Provide the (x, y) coordinate of the cell's center where the given text is located.  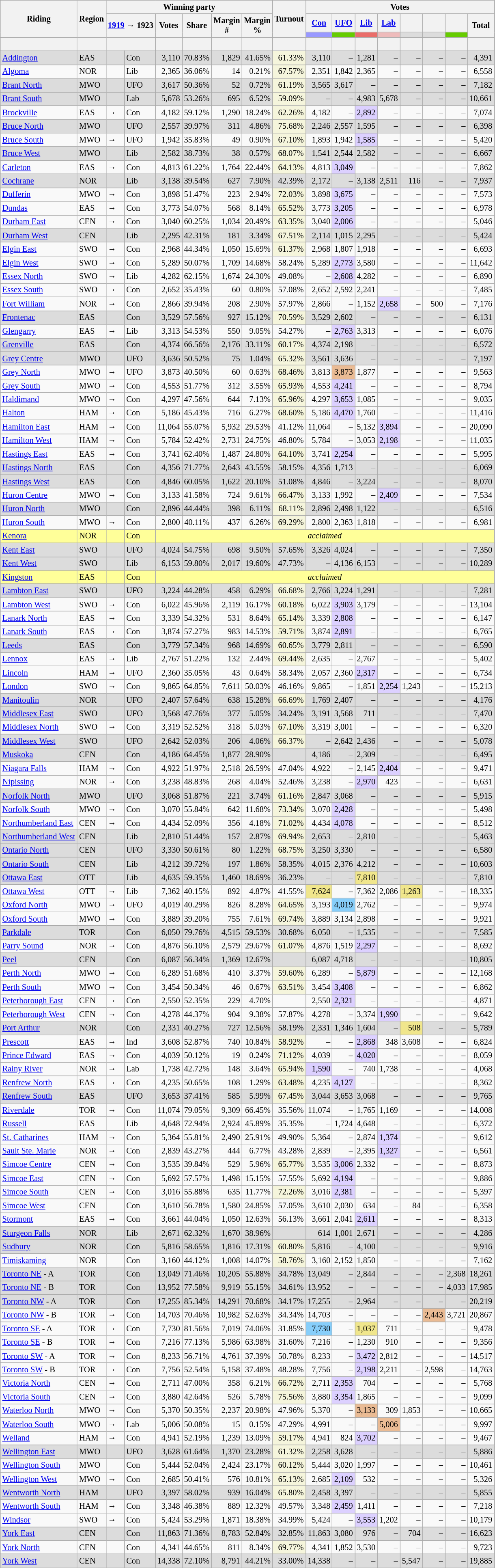
47.76% (197, 714)
1,374 (389, 1137)
3,702 (366, 1438)
51.08% (289, 482)
614 (319, 1233)
1,713 (344, 468)
15 (226, 1424)
9,035 (481, 400)
7,218 (481, 1506)
4,176 (481, 700)
5,498 (481, 809)
9,467 (481, 1438)
1,487 (226, 454)
65.32% (289, 359)
2,353 (344, 1383)
1,865 (366, 1397)
6,590 (481, 646)
6.11% (257, 509)
1,851 (366, 687)
50.52% (197, 359)
57.64% (197, 700)
8,313 (481, 1219)
1,541 (319, 153)
3,354 (344, 1397)
6,495 (481, 755)
59.80% (197, 564)
437 (226, 523)
8.14% (257, 208)
65.80% (289, 1492)
1,346 (344, 1028)
1919 → 1923 (131, 26)
36.06% (197, 71)
5,886 (481, 1451)
1,760 (366, 413)
20.10% (257, 482)
52.09% (197, 823)
3,721 (456, 1315)
Hastings West (39, 482)
61.19% (289, 85)
69.44% (289, 659)
66.37% (289, 741)
1,001 (344, 1233)
Port Arthur (39, 1028)
65.93% (289, 386)
17.31% (257, 1246)
6.29% (257, 591)
4.87% (257, 891)
18.69% (257, 878)
1,842 (344, 71)
38 (226, 153)
4,015 (319, 864)
66.68% (289, 591)
2,030 (344, 1205)
4,515 (226, 932)
18.38% (257, 1520)
61.22% (197, 167)
51.44% (197, 837)
3,561 (319, 359)
71.77% (197, 468)
72.03% (289, 194)
9,309 (226, 1110)
Hamilton West (39, 441)
116 (411, 181)
2,436 (366, 741)
13,104 (481, 605)
1,580 (226, 1205)
65.94% (289, 1069)
57.34% (197, 646)
18,261 (481, 1274)
1,818 (366, 523)
49.90% (289, 1137)
Cochrane (39, 181)
57.87% (289, 1014)
67.57% (289, 71)
1,460 (226, 878)
44.37% (197, 1014)
7,624 (319, 891)
10,603 (481, 864)
3,134 (344, 919)
458 (226, 591)
14.53% (257, 632)
Lanark North (39, 618)
5,046 (481, 222)
727 (226, 1028)
52.03% (197, 741)
0.15% (257, 1424)
57.08% (289, 290)
1,807 (344, 249)
6,320 (481, 727)
65.96% (289, 400)
1,769 (319, 700)
68.46% (289, 372)
2,172 (319, 181)
6,069 (481, 468)
55.07% (197, 427)
28.90% (257, 755)
St. Catharines (39, 1137)
Simcoe West (39, 1205)
10,461 (481, 1465)
4,078 (344, 823)
3,205 (344, 208)
61.33% (289, 58)
927 (226, 317)
35.56% (289, 1110)
40.29% (197, 905)
Toronto NW - B (39, 1315)
2,211 (389, 1369)
5,789 (481, 1028)
Huron Centre (39, 495)
57.55% (289, 1178)
14 (226, 71)
3,001 (344, 727)
634 (366, 1205)
10.84% (257, 1042)
5.78% (257, 1397)
50.34% (197, 987)
12.56% (257, 1028)
66.69% (289, 700)
Sturgeon Falls (39, 1233)
Huron South (39, 523)
2,332 (366, 1164)
2,811 (344, 646)
59.60% (289, 973)
34.99% (289, 1520)
4.18% (257, 823)
3,053 (366, 441)
8,783 (226, 1533)
2,428 (344, 809)
Niagara Falls (39, 768)
68.11% (289, 509)
47.04% (289, 768)
79.76% (197, 932)
49.08% (289, 276)
2,241 (366, 290)
58.76% (289, 1260)
1.86% (257, 864)
46 (226, 987)
12.67% (257, 960)
9,478 (481, 1328)
8,059 (481, 1055)
Peterborough East (39, 1001)
62.40% (197, 454)
67.45% (289, 1096)
108 (226, 1083)
24.30% (257, 276)
42.31% (197, 235)
983 (226, 632)
157 (226, 837)
6,580 (481, 850)
62.15% (197, 276)
14.69% (257, 646)
Brant North (39, 85)
Carleton (39, 167)
4,020 (366, 1055)
58.24% (289, 263)
2,847 (319, 796)
576 (226, 1479)
2,964 (366, 1301)
60.65% (289, 646)
24.80% (257, 454)
6,516 (481, 509)
2,766 (319, 591)
11,035 (481, 441)
52.46% (289, 782)
1,724 (344, 1123)
50.08% (197, 1424)
7,937 (481, 181)
2,490 (226, 1137)
52.84% (257, 1533)
2,351 (319, 71)
1,764 (226, 167)
3,006 (344, 1164)
9,356 (481, 1342)
7,573 (481, 194)
1,243 (411, 687)
6,372 (481, 1123)
6,131 (481, 317)
3.55% (257, 386)
2,808 (344, 618)
14,763 (481, 1369)
1,498 (226, 1178)
2,381 (344, 1192)
1,674 (226, 276)
6.77% (257, 1151)
312 (226, 386)
41.65% (257, 58)
318 (226, 727)
Region (92, 19)
39.97% (197, 126)
6,358 (481, 1205)
Wellington East (39, 1451)
398 (226, 509)
7,176 (481, 304)
1,034 (226, 222)
7,162 (481, 1260)
9,886 (481, 1178)
35.05% (197, 673)
2,458 (319, 1492)
4,241 (344, 386)
66.72% (289, 1383)
Brockville (39, 112)
2,602 (344, 317)
Peterborough West (39, 1014)
1,585 (366, 140)
5,547 (411, 1561)
2,459 (344, 1506)
34.17% (289, 1301)
35.43% (197, 290)
Winning party (189, 7)
2,114 (319, 235)
1,990 (389, 1014)
6.21% (257, 1383)
Riverdale (39, 1110)
7.90% (257, 181)
59.12% (197, 112)
Halton (39, 413)
644 (226, 400)
57.97% (289, 304)
60.18% (289, 605)
208 (226, 304)
Wellington South (39, 1465)
4,391 (481, 58)
7,485 (481, 290)
Algoma (39, 71)
5,932 (226, 427)
Turnout (289, 19)
17,985 (481, 1287)
531 (226, 618)
1,918 (366, 249)
3,250 (319, 850)
Welland (39, 1438)
Ottawa East (39, 878)
84 (411, 1205)
3,580 (366, 263)
1,239 (226, 1438)
968 (226, 646)
410 (226, 973)
16.17% (257, 605)
Nipissing (39, 782)
Bruce West (39, 153)
1,992 (344, 495)
79.05% (197, 1110)
8.34% (257, 1547)
8,873 (481, 1164)
44.12% (197, 1260)
54.75% (197, 550)
Sault Ste. Marie (39, 1151)
58.19% (289, 1028)
7,611 (226, 687)
55.84% (197, 809)
10.81% (257, 1479)
41.55% (289, 891)
Stormont (39, 1219)
23.28% (257, 1451)
11,416 (481, 413)
3,813 (319, 372)
24.75% (257, 441)
2,176 (226, 345)
63.48% (289, 1083)
9.50% (257, 550)
2,424 (226, 1465)
69.29% (289, 523)
Ottawa West (39, 891)
Simcoe East (39, 1178)
72.10% (197, 1561)
Bruce South (39, 140)
1,816 (226, 1246)
5,855 (481, 1492)
5.03% (257, 727)
85.34% (197, 1301)
4,136 (344, 564)
52.54% (197, 1369)
0.67% (257, 987)
3.64% (257, 1069)
45.96% (197, 605)
2,763 (344, 331)
70.59% (289, 317)
8.28% (257, 905)
6,572 (481, 345)
Kent East (39, 550)
Toronto SE - A (39, 1328)
1,008 (226, 1260)
50.07% (197, 263)
Waterloo North (39, 1410)
1,829 (226, 58)
66.45% (257, 1110)
Riding (39, 19)
52.87% (197, 1042)
72.94% (197, 1123)
1,122 (366, 509)
910 (389, 1342)
4,286 (481, 1233)
9.05% (257, 331)
39.54% (197, 181)
892 (226, 891)
60.12% (289, 1465)
5,402 (481, 659)
73.34% (289, 809)
Peel (39, 960)
2,237 (226, 1410)
2,258 (319, 1451)
1,281 (366, 58)
15.15% (257, 1178)
1,327 (389, 1151)
54.53% (197, 331)
Share (197, 26)
11.77% (257, 1192)
1,370 (226, 1451)
16,623 (481, 1533)
3,530 (366, 1547)
4,871 (481, 1001)
Essex South (39, 290)
3,565 (319, 85)
309 (389, 1410)
2,544 (344, 153)
5.96% (257, 1164)
Middlesex East (39, 714)
423 (389, 782)
62.26% (289, 112)
6,765 (481, 632)
York North (39, 1547)
3,179 (366, 605)
358 (226, 1383)
26.59% (257, 768)
80 (226, 850)
Frontenac (39, 317)
3,193 (319, 905)
197 (226, 864)
29.53% (257, 427)
Leeds (39, 646)
6,824 (481, 1042)
2,970 (366, 782)
3.74% (257, 796)
30.68% (289, 932)
Wentworth North (39, 1492)
2,608 (344, 276)
2,246 (319, 126)
348 (389, 1042)
148 (226, 1069)
61.64% (197, 1451)
46.38% (197, 1506)
Middlesex West (39, 741)
9,921 (481, 919)
2,017 (226, 564)
9.61% (257, 495)
2,592 (344, 290)
8.64% (257, 618)
12,168 (481, 973)
36.23% (289, 878)
Toronto NE - B (39, 1287)
52.42% (197, 441)
7.61% (257, 919)
2,086 (389, 891)
72.26% (289, 1192)
Durham East (39, 222)
47.96% (289, 1410)
56.34% (197, 960)
4,983 (366, 99)
1,893 (319, 140)
Renfrew South (39, 1096)
8,692 (481, 946)
Grey Centre (39, 359)
638 (226, 700)
58.92% (289, 1042)
60.17% (289, 345)
229 (226, 1001)
9,642 (481, 1014)
19.60% (257, 564)
57.56% (197, 317)
Elgin West (39, 263)
2,598 (434, 1369)
38.73% (197, 153)
2,309 (366, 755)
39.20% (197, 919)
Renfrew North (39, 1083)
5,078 (481, 741)
20.49% (257, 222)
9,563 (481, 372)
223 (226, 194)
3.34% (257, 235)
7.13% (257, 400)
64.85% (197, 687)
444 (226, 1151)
16.04% (257, 1492)
9,974 (481, 905)
2,119 (226, 605)
356 (226, 823)
6,667 (481, 153)
14,291 (226, 1301)
44.44% (197, 509)
9,919 (226, 1287)
64.45% (197, 755)
69.94% (289, 837)
62.32% (197, 1233)
Simcoe Centre (39, 1164)
42.39% (289, 181)
58.34% (289, 673)
1,152 (366, 304)
69.74% (289, 919)
58.15% (289, 468)
15,213 (481, 687)
7,470 (481, 714)
Wentworth South (39, 1506)
9,916 (481, 1246)
3,044 (319, 1096)
56.78% (197, 1205)
1,037 (366, 1328)
2,874 (366, 1137)
9,723 (481, 1547)
8,794 (481, 386)
Muskoka (39, 755)
6,076 (481, 331)
Toronto NW - A (39, 1301)
585 (226, 1096)
6,693 (481, 249)
2,812 (389, 1356)
3,080 (344, 1533)
39.84% (197, 1164)
43.27% (197, 1151)
2.94% (257, 194)
Grey North (39, 372)
1,604 (366, 1028)
58.02% (197, 1492)
2,868 (366, 1042)
181 (226, 235)
11,642 (481, 263)
Margin% (257, 26)
44.65% (197, 1547)
2,041 (344, 1219)
14,008 (481, 1110)
2,145 (366, 768)
2,443 (434, 1315)
7,585 (481, 932)
7,182 (481, 85)
Perth North (39, 973)
10,665 (481, 1410)
19,885 (481, 1561)
716 (226, 413)
31.60% (289, 1342)
1,085 (366, 400)
1.29% (257, 1083)
10,179 (481, 1520)
45.89% (257, 1123)
8,791 (226, 1561)
50.03% (257, 687)
59.09% (289, 99)
Norfolk South (39, 809)
20.98% (257, 1410)
221 (226, 796)
Hastings East (39, 454)
40.27% (197, 1028)
71.12% (289, 1055)
4,033 (456, 1287)
2,653 (319, 837)
Hamilton East (39, 427)
48.28% (289, 1369)
0.24% (257, 1055)
75 (226, 359)
57.05% (289, 1205)
889 (226, 1506)
43.28% (289, 1151)
9,997 (481, 1424)
6.26% (257, 523)
Huron North (39, 509)
8,070 (481, 482)
6,862 (481, 987)
Ind (140, 1042)
3,903 (344, 605)
3,553 (366, 1520)
811 (226, 1547)
Ontario North (39, 850)
66.56% (197, 345)
2,762 (366, 905)
47.00% (197, 1383)
Lincoln (39, 673)
9.38% (257, 1014)
5.99% (257, 1096)
5,915 (481, 796)
2,511 (389, 181)
2,109 (344, 1479)
47.73% (289, 564)
1,850 (366, 1260)
52.35% (197, 1001)
52.19% (197, 1438)
206 (226, 741)
2,006 (344, 222)
Addington (39, 58)
50.36% (197, 85)
6,147 (481, 618)
42.72% (197, 1069)
10,205 (226, 1274)
Toronto NE - A (39, 1274)
3,675 (344, 194)
56.71% (197, 1356)
10,661 (481, 99)
2,773 (344, 263)
10,982 (226, 1315)
6,398 (481, 126)
Dundas (39, 208)
2,317 (366, 673)
826 (226, 905)
4,127 (344, 1083)
50.65% (197, 1083)
47.56% (197, 400)
57.65% (289, 550)
57.27% (197, 632)
65.13% (289, 1479)
2,731 (226, 441)
529 (226, 1164)
York East (39, 1533)
10,289 (481, 564)
2,658 (389, 304)
Perth South (39, 987)
25.91% (257, 1137)
4.06% (257, 741)
18.24% (257, 112)
31.85% (289, 1328)
1,202 (389, 1520)
6.27% (257, 413)
642 (226, 809)
68.60% (289, 413)
11.68% (257, 809)
63.51% (289, 987)
44.28% (197, 591)
51.22% (197, 659)
7,534 (481, 495)
Northumberland West (39, 837)
52.04% (197, 1465)
1.22% (257, 850)
500 (434, 304)
77.58% (197, 1287)
York West (39, 1561)
5,768 (481, 1383)
50.12% (197, 1055)
33.11% (257, 345)
Toronto SE - B (39, 1342)
14.68% (257, 263)
74.06% (257, 1328)
0.63% (257, 372)
1,853 (411, 1410)
Victoria South (39, 1397)
58.65% (197, 1246)
5,420 (481, 140)
4,718 (344, 960)
77.13% (197, 1342)
976 (366, 1533)
56.10% (197, 946)
Middlesex North (39, 727)
14,517 (481, 1356)
75.56% (289, 1397)
6,981 (481, 523)
59.35% (197, 878)
35.35% (289, 1123)
59.17% (289, 1438)
Toronto SW - A (39, 1356)
9,099 (481, 1397)
46.80% (289, 441)
Kenora (39, 536)
1,263 (411, 891)
3,191 (319, 714)
71.36% (197, 1533)
Lennox (39, 659)
1,852 (344, 1547)
Manitoulin (39, 700)
44.04% (197, 1219)
54.32% (197, 618)
4.70% (257, 1001)
44.21% (257, 1561)
5,397 (481, 1192)
46.16% (289, 687)
6,631 (481, 782)
70.68% (257, 1301)
Kent West (39, 564)
2.87% (257, 837)
508 (411, 1028)
43.55% (257, 468)
4,100 (366, 1246)
68.07% (289, 153)
695 (226, 99)
1,369 (226, 960)
38.96% (257, 1233)
4,068 (481, 1069)
2,363 (344, 523)
4,991 (319, 1424)
9,612 (481, 1137)
Northumberland East (39, 823)
52.63% (257, 1315)
Durham West (39, 235)
Prince Edward (39, 1055)
6,890 (481, 276)
Waterloo South (39, 1424)
64.13% (289, 167)
1,765 (366, 1110)
1,997 (366, 1465)
75.68% (289, 126)
2,395 (366, 1151)
50.35% (197, 1410)
42.64% (197, 1397)
34.34% (289, 1315)
67.51% (289, 235)
Norfolk North (39, 796)
Margin# (226, 26)
Sudbury (39, 1246)
12.32% (257, 1506)
Oxford North (39, 905)
3.37% (257, 973)
35.83% (197, 140)
532 (366, 1479)
2,368 (456, 1274)
34.61% (289, 1287)
4,194 (344, 1178)
2,152 (344, 1260)
8,362 (481, 1083)
54.07% (197, 208)
724 (226, 495)
1,535 (366, 932)
13.09% (257, 1438)
40.15% (197, 891)
41.58% (197, 495)
Wellington West (39, 1479)
Timiskaming (39, 1260)
1,411 (366, 1506)
2,844 (366, 1274)
698 (226, 550)
51.77% (197, 386)
2,057 (319, 673)
61.37% (289, 249)
568 (226, 208)
9,471 (481, 768)
6,978 (481, 208)
40.11% (197, 523)
15.28% (257, 700)
1,230 (366, 1342)
1,290 (226, 112)
0.80% (257, 290)
Bruce North (39, 126)
60.25% (197, 222)
9,765 (481, 1096)
2,518 (226, 768)
50.78% (289, 1356)
2,376 (344, 864)
5,326 (481, 1479)
12.63% (257, 1219)
1,622 (226, 482)
64.65% (289, 905)
Brant South (39, 99)
2,924 (226, 1123)
20,867 (481, 1315)
Hastings North (39, 468)
66.47% (289, 495)
65.77% (289, 1164)
3,374 (366, 1014)
51.87% (197, 796)
5.05% (257, 714)
2,498 (344, 509)
Lanark South (39, 632)
Russell (39, 1123)
5,463 (481, 837)
15.69% (257, 249)
1,595 (366, 126)
Kingston (39, 577)
59.71% (289, 632)
7,281 (481, 591)
Oxford South (39, 919)
22.44% (257, 167)
2,643 (226, 468)
23.17% (257, 1465)
4,635 (169, 878)
6,734 (481, 673)
7,350 (481, 550)
50.41% (197, 1479)
0.21% (257, 71)
65.14% (289, 618)
1,015 (344, 235)
60.80% (289, 1246)
2,409 (389, 495)
Simcoe South (39, 1192)
45.43% (197, 413)
14.07% (257, 1260)
65.52% (289, 208)
Prescott (39, 1042)
5,132 (366, 427)
63.98% (257, 1342)
Lambton West (39, 605)
44.34% (197, 249)
2,892 (366, 112)
15.12% (257, 317)
0.72% (257, 85)
2.90% (257, 304)
6,561 (481, 1151)
Grenville (39, 345)
1,670 (226, 1233)
939 (226, 1492)
20,219 (481, 1301)
52 (226, 85)
59.53% (257, 932)
635 (226, 1192)
7,019 (226, 1328)
3,894 (389, 427)
71.46% (197, 1274)
Toronto SW - B (39, 1369)
58.35% (289, 864)
Lambton East (39, 591)
18,335 (481, 891)
526 (226, 1397)
53.29% (197, 1520)
824 (344, 1438)
33.00% (289, 1561)
61.32% (289, 1451)
377 (226, 714)
Dufferin (39, 194)
1,169 (389, 1110)
5,879 (366, 973)
70.46% (197, 1315)
755 (226, 919)
5,995 (481, 454)
40.50% (197, 372)
63.35% (289, 222)
Parry Sound (39, 946)
7,074 (481, 112)
39.94% (197, 304)
6,558 (481, 71)
6.52% (257, 99)
37.41% (197, 1096)
37.48% (257, 1369)
52.52% (197, 727)
2.44% (257, 659)
Total (481, 26)
2,898 (366, 919)
Haldimand (39, 400)
4.86% (257, 126)
48.83% (197, 782)
49.57% (289, 1506)
24.85% (257, 1205)
51.68% (197, 973)
56.13% (289, 1219)
68.75% (289, 850)
Fort William (39, 304)
41.12% (289, 427)
1,871 (226, 1520)
Parkdale (39, 932)
51.47% (197, 194)
32.85% (289, 1533)
5,158 (226, 1369)
64.10% (289, 454)
3,049 (344, 167)
5,986 (226, 1342)
19 (226, 1055)
4.04% (257, 782)
1,291 (366, 591)
50.61% (197, 850)
4,470 (344, 413)
7,862 (481, 167)
7,197 (481, 359)
Windsor (39, 1520)
1,590 (319, 1069)
47.29% (289, 1424)
Grey South (39, 386)
2,297 (366, 946)
0.57% (257, 153)
2,891 (344, 632)
57.57% (197, 1178)
3,020 (344, 1465)
3,472 (366, 1356)
29.67% (257, 946)
8,512 (481, 823)
311 (226, 126)
71.02% (289, 823)
904 (226, 1014)
2,404 (389, 768)
Essex North (39, 276)
2,321 (344, 1001)
34.24% (289, 714)
61.16% (289, 796)
53.26% (197, 99)
1.04% (257, 359)
55.15% (257, 1287)
1,709 (226, 263)
51.97% (197, 768)
Ontario South (39, 864)
49 (226, 140)
Rainy River (39, 1069)
0.64% (257, 673)
4,761 (226, 1356)
2,579 (226, 946)
268 (226, 782)
2,635 (319, 659)
0.90% (257, 140)
34.78% (289, 1274)
81.56% (197, 1328)
20,090 (481, 427)
10,805 (481, 960)
Elgin East (39, 249)
43 (226, 673)
54.27% (289, 331)
2,611 (366, 1219)
70.83% (197, 58)
3,408 (344, 987)
Glengarry (39, 331)
39.72% (197, 864)
61.07% (289, 946)
1,519 (344, 946)
550 (226, 331)
37.39% (257, 1356)
132 (226, 659)
55.81% (197, 1137)
69.77% (289, 1547)
Victoria North (39, 1383)
627 (226, 181)
60.05% (197, 482)
London (39, 687)
3,326 (319, 550)
